Find where the given text appears and provide that cell's center as [x, y] coordinate. 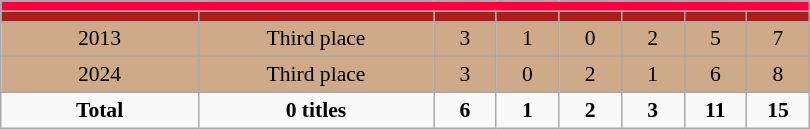
11 [716, 111]
0 titles [316, 111]
15 [778, 111]
2013 [100, 39]
5 [716, 39]
2024 [100, 75]
7 [778, 39]
Total [100, 111]
8 [778, 75]
